Identify which cell holds the provided text, then report its [x, y] central coordinate. 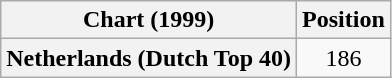
Chart (1999) [149, 20]
Position [344, 20]
186 [344, 58]
Netherlands (Dutch Top 40) [149, 58]
